For the text-containing cell, return its midpoint in [X, Y] coordinate format. 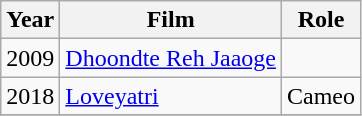
Year [30, 20]
Loveyatri [171, 96]
Film [171, 20]
Role [320, 20]
2009 [30, 58]
Dhoondte Reh Jaaoge [171, 58]
2018 [30, 96]
Cameo [320, 96]
